Determine the (X, Y) coordinate at the center of the cell enclosing the given text.  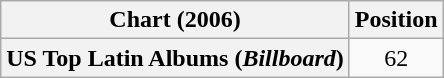
US Top Latin Albums (Billboard) (176, 58)
Chart (2006) (176, 20)
62 (396, 58)
Position (396, 20)
